Identify which cell holds the provided text, then report its [x, y] central coordinate. 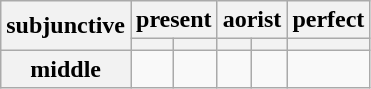
middle [66, 69]
aorist [252, 20]
present [174, 20]
perfect [328, 20]
subjunctive [66, 26]
